Locate the cell with the specified text and output its (X, Y) center coordinate. 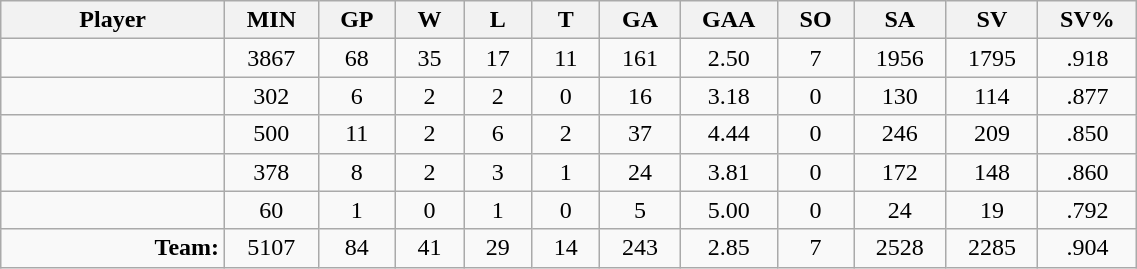
68 (356, 58)
SO (816, 20)
.877 (1088, 96)
8 (356, 172)
172 (900, 172)
35 (430, 58)
1795 (992, 58)
Team: (113, 248)
5107 (272, 248)
41 (430, 248)
SA (900, 20)
29 (498, 248)
148 (992, 172)
GA (640, 20)
378 (272, 172)
302 (272, 96)
2.85 (728, 248)
37 (640, 134)
T (566, 20)
114 (992, 96)
209 (992, 134)
17 (498, 58)
5 (640, 210)
.904 (1088, 248)
161 (640, 58)
2.50 (728, 58)
.918 (1088, 58)
GP (356, 20)
5.00 (728, 210)
W (430, 20)
1956 (900, 58)
19 (992, 210)
3.81 (728, 172)
4.44 (728, 134)
60 (272, 210)
2285 (992, 248)
16 (640, 96)
14 (566, 248)
SV% (1088, 20)
3.18 (728, 96)
243 (640, 248)
2528 (900, 248)
MIN (272, 20)
.850 (1088, 134)
SV (992, 20)
500 (272, 134)
246 (900, 134)
.792 (1088, 210)
L (498, 20)
GAA (728, 20)
84 (356, 248)
Player (113, 20)
.860 (1088, 172)
3 (498, 172)
130 (900, 96)
3867 (272, 58)
